Return the (x, y) coordinate for the center point of the cell that contains the specified text.  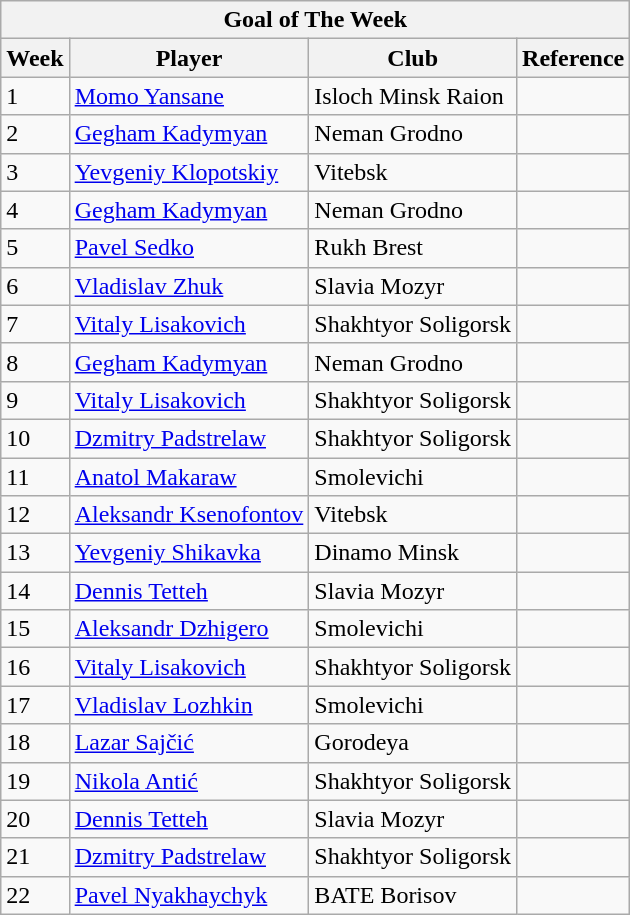
5 (35, 248)
Reference (574, 58)
BATE Borisov (413, 895)
Nikola Antić (189, 781)
Yevgeniy Shikavka (189, 553)
1 (35, 96)
18 (35, 743)
Lazar Sajčić (189, 743)
6 (35, 286)
7 (35, 324)
Week (35, 58)
16 (35, 667)
Aleksandr Dzhigero (189, 629)
11 (35, 477)
Pavel Nyakhaychyk (189, 895)
15 (35, 629)
Rukh Brest (413, 248)
9 (35, 400)
Club (413, 58)
17 (35, 705)
Anatol Makaraw (189, 477)
Player (189, 58)
14 (35, 591)
12 (35, 515)
Aleksandr Ksenofontov (189, 515)
Isloch Minsk Raion (413, 96)
2 (35, 134)
8 (35, 362)
Vladislav Lozhkin (189, 705)
Goal of The Week (316, 20)
Dinamo Minsk (413, 553)
Pavel Sedko (189, 248)
21 (35, 857)
Vladislav Zhuk (189, 286)
19 (35, 781)
Yevgeniy Klopotskiy (189, 172)
Momo Yansane (189, 96)
20 (35, 819)
22 (35, 895)
Gorodeya (413, 743)
13 (35, 553)
3 (35, 172)
10 (35, 438)
4 (35, 210)
